Scan for the cell matching the given text and deliver its (X, Y) coordinate at center. 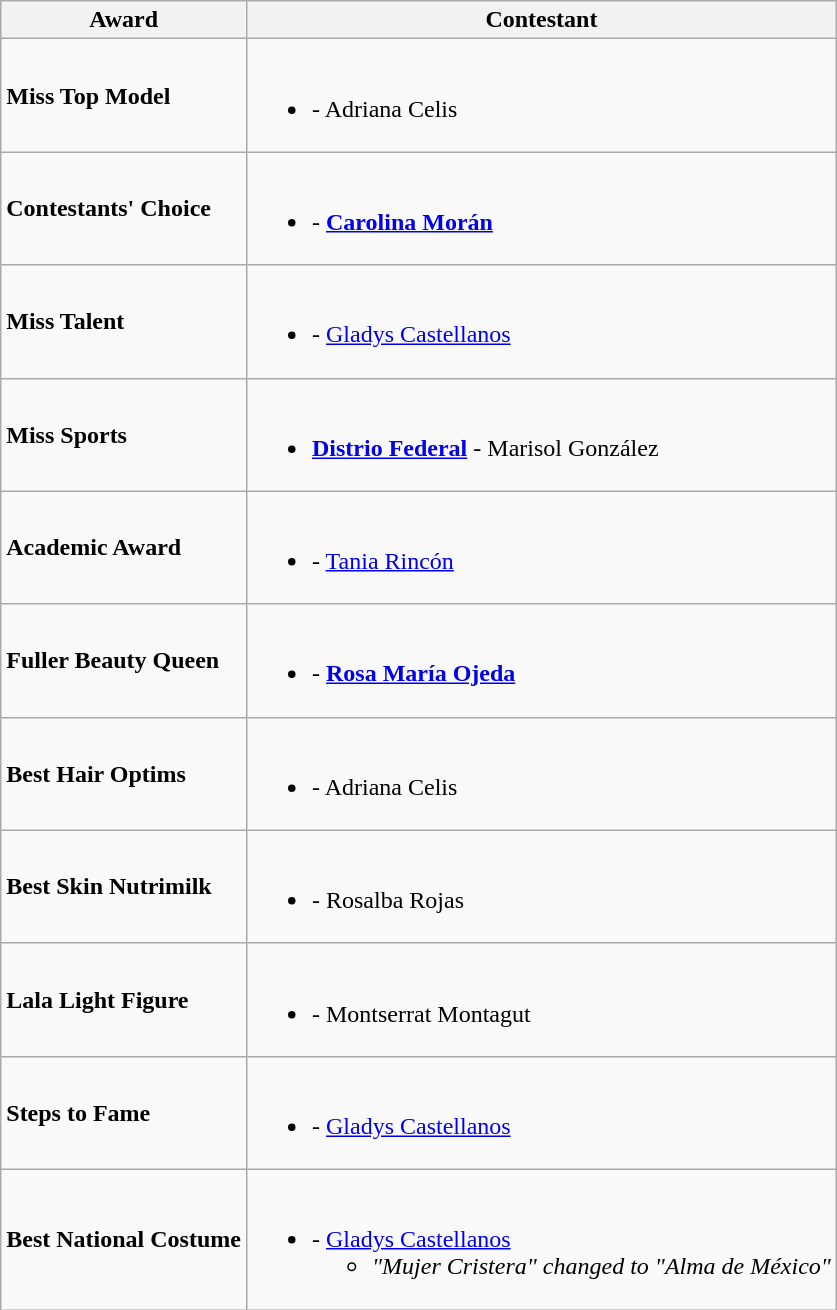
Contestant (541, 20)
Best National Costume (124, 1239)
- Tania Rincón (541, 548)
Distrio Federal - Marisol González (541, 434)
Miss Top Model (124, 96)
Best Skin Nutrimilk (124, 886)
Academic Award (124, 548)
Lala Light Figure (124, 1000)
- Gladys Castellanos"Mujer Cristera" changed to "Alma de México" (541, 1239)
Contestants' Choice (124, 208)
Miss Talent (124, 322)
Award (124, 20)
Fuller Beauty Queen (124, 660)
Best Hair Optims (124, 774)
- Montserrat Montagut (541, 1000)
Steps to Fame (124, 1112)
Miss Sports (124, 434)
- Carolina Morán (541, 208)
- Rosa María Ojeda (541, 660)
- Rosalba Rojas (541, 886)
